Output the [X, Y] coordinate of the center of the cell containing the given text.  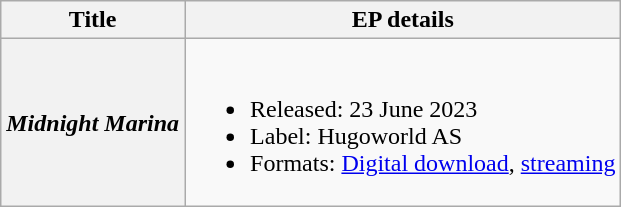
Title [93, 20]
Released: 23 June 2023Label: Hugoworld ASFormats: Digital download, streaming [403, 122]
EP details [403, 20]
Midnight Marina [93, 122]
